Detect which cell encompasses the target text, then output its [x, y] center coordinate. 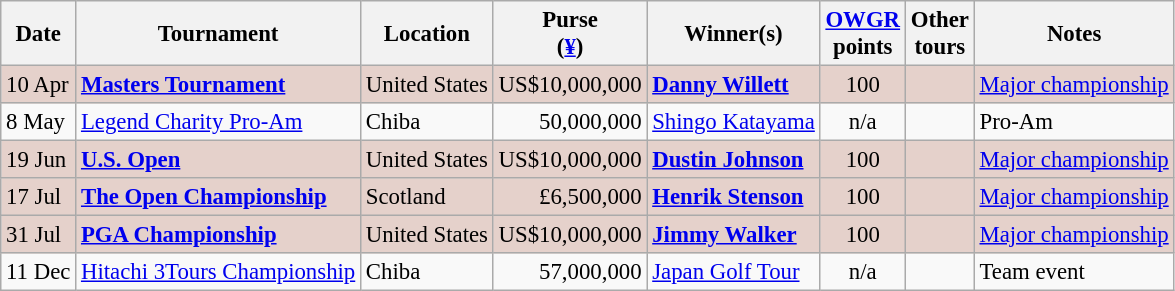
17 Jul [38, 197]
Pro-Am [1074, 122]
Winner(s) [734, 34]
Tournament [218, 34]
Location [428, 34]
Dustin Johnson [734, 160]
Date [38, 34]
8 May [38, 122]
50,000,000 [570, 122]
Chiba [428, 122]
n/a [862, 122]
Scotland [428, 197]
Danny Willett [734, 85]
Othertours [940, 34]
Masters Tournament [218, 85]
31 Jul [38, 235]
Shingo Katayama [734, 122]
£6,500,000 [570, 197]
Legend Charity Pro-Am [218, 122]
Henrik Stenson [734, 197]
Notes [1074, 34]
The Open Championship [218, 197]
19 Jun [38, 160]
PGA Championship [218, 235]
Jimmy Walker [734, 235]
U.S. Open [218, 160]
10 Apr [38, 85]
Purse(¥) [570, 34]
OWGRpoints [862, 34]
